Determine the (x, y) coordinate at the center of the cell enclosing the given text.  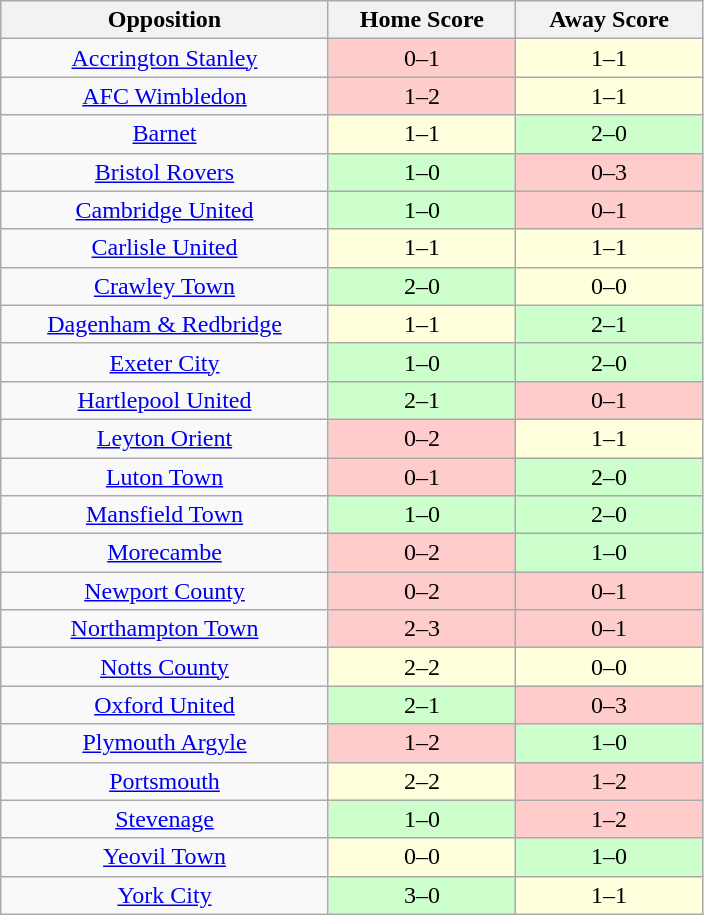
Luton Town (165, 477)
Carlisle United (165, 248)
Away Score (608, 20)
York City (165, 895)
AFC Wimbledon (165, 96)
Bristol Rovers (165, 172)
Home Score (422, 20)
Oxford United (165, 705)
2–3 (422, 629)
3–0 (422, 895)
Newport County (165, 591)
Yeovil Town (165, 857)
Accrington Stanley (165, 58)
Mansfield Town (165, 515)
Plymouth Argyle (165, 743)
Leyton Orient (165, 438)
Notts County (165, 667)
Crawley Town (165, 286)
Morecambe (165, 553)
Hartlepool United (165, 400)
Portsmouth (165, 781)
Northampton Town (165, 629)
Exeter City (165, 362)
Barnet (165, 134)
Opposition (165, 20)
Cambridge United (165, 210)
Stevenage (165, 819)
Dagenham & Redbridge (165, 324)
